Determine the [X, Y] coordinate at the center of the cell enclosing the given text.  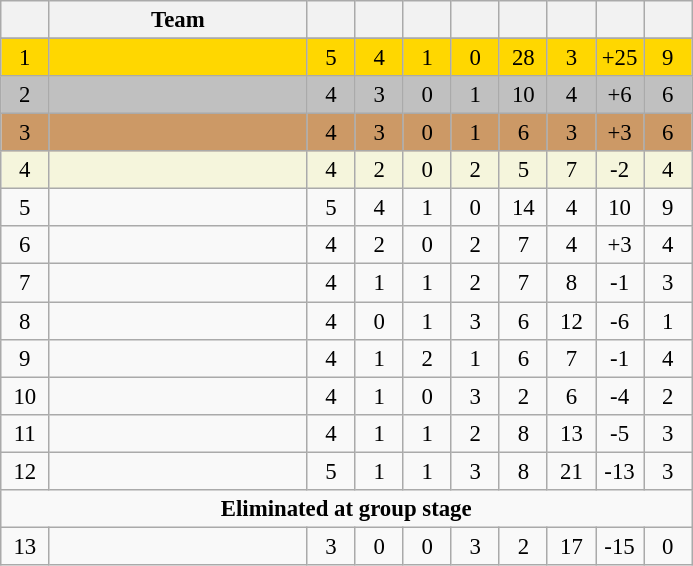
-5 [620, 433]
-13 [620, 471]
Eliminated at group stage [346, 509]
Team [178, 20]
-15 [620, 546]
+6 [620, 95]
-6 [620, 321]
21 [571, 471]
+25 [620, 58]
-2 [620, 170]
28 [523, 58]
-4 [620, 396]
17 [571, 546]
11 [25, 433]
14 [523, 208]
